Determine the [x, y] coordinate at the center of the cell enclosing the given text.  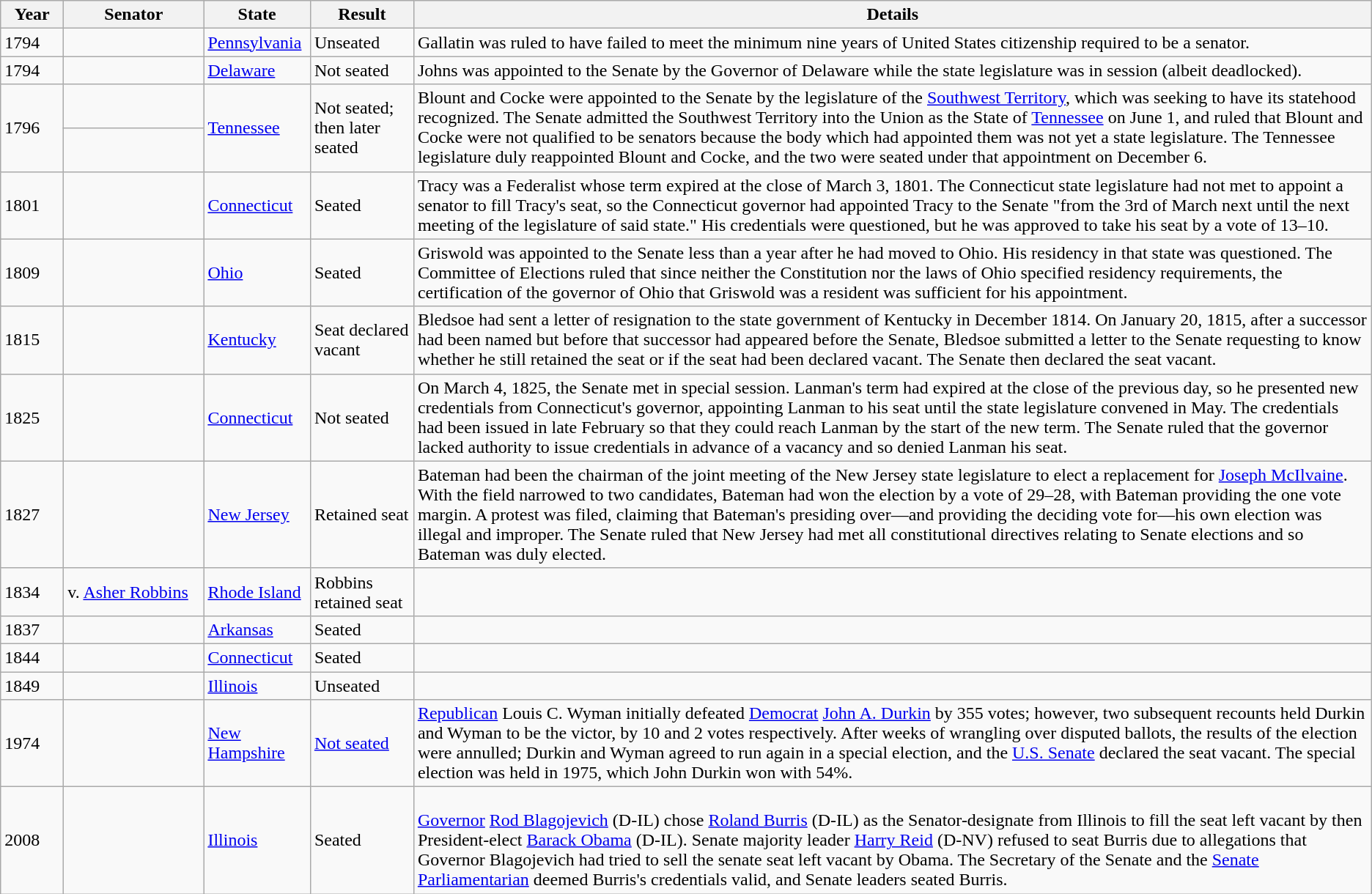
1834 [32, 592]
New Hampshire [257, 743]
State [257, 15]
Seat declared vacant [362, 340]
Arkansas [257, 629]
v. Asher Robbins [133, 592]
Not seated; then later seated [362, 128]
New Jersey [257, 514]
Delaware [257, 70]
Gallatin was ruled to have failed to meet the minimum nine years of United States citizenship required to be a senator. [893, 43]
2008 [32, 841]
1827 [32, 514]
1815 [32, 340]
1849 [32, 685]
1974 [32, 743]
Tennessee [257, 128]
1796 [32, 128]
Kentucky [257, 340]
Robbins retained seat [362, 592]
Senator [133, 15]
Johns was appointed to the Senate by the Governor of Delaware while the state legislature was in session (albeit deadlocked). [893, 70]
Retained seat [362, 514]
1844 [32, 657]
Details [893, 15]
Ohio [257, 273]
1825 [32, 418]
Result [362, 15]
Pennsylvania [257, 43]
1801 [32, 205]
Rhode Island [257, 592]
1837 [32, 629]
1809 [32, 273]
Year [32, 15]
